Search for the cell housing the specified text and yield its [x, y] center coordinate. 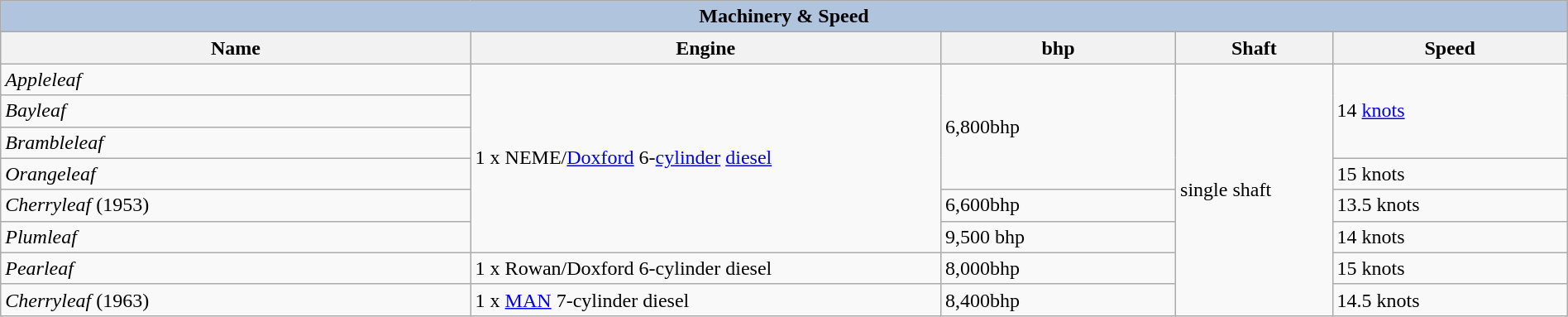
14.5 knots [1450, 300]
13.5 knots [1450, 205]
1 x MAN 7-cylinder diesel [705, 300]
Pearleaf [236, 268]
6,800bhp [1058, 127]
Brambleleaf [236, 142]
Plumleaf [236, 237]
Bayleaf [236, 111]
Appleleaf [236, 79]
Cherryleaf (1963) [236, 300]
Cherryleaf (1953) [236, 205]
6,600bhp [1058, 205]
1 x Rowan/Doxford 6-cylinder diesel [705, 268]
8,400bhp [1058, 300]
Name [236, 48]
single shaft [1254, 190]
Machinery & Speed [784, 17]
1 x NEME/Doxford 6-cylinder diesel [705, 158]
Shaft [1254, 48]
Orangeleaf [236, 174]
Speed [1450, 48]
Engine [705, 48]
9,500 bhp [1058, 237]
bhp [1058, 48]
8,000bhp [1058, 268]
